From the cell containing the given text, extract its center point as (x, y) coordinate. 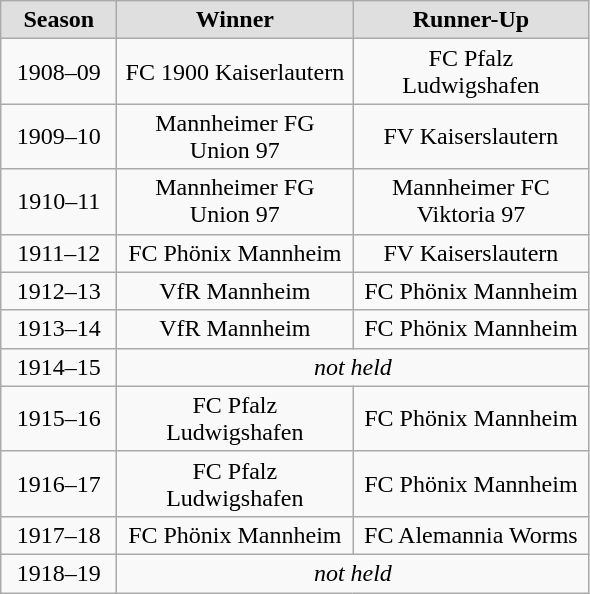
1909–10 (59, 136)
1913–14 (59, 329)
1916–17 (59, 484)
Mannheimer FC Viktoria 97 (471, 202)
FC Alemannia Worms (471, 535)
1915–16 (59, 418)
1908–09 (59, 72)
1914–15 (59, 367)
1912–13 (59, 291)
1910–11 (59, 202)
1918–19 (59, 573)
1917–18 (59, 535)
1911–12 (59, 253)
Winner (235, 20)
Runner-Up (471, 20)
Season (59, 20)
FC 1900 Kaiserlautern (235, 72)
